Locate the cell with the specified text and output its [x, y] center coordinate. 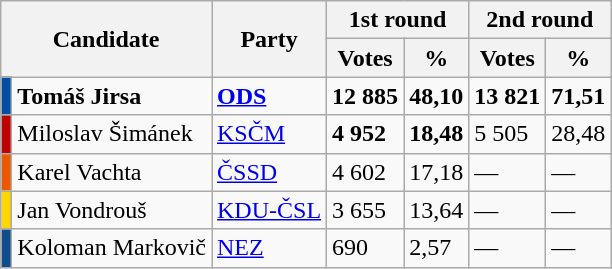
ČSSD [270, 172]
13 821 [508, 96]
ODS [270, 96]
12 885 [366, 96]
KDU-ČSL [270, 210]
4 602 [366, 172]
Candidate [106, 39]
5 505 [508, 134]
18,48 [436, 134]
Tomáš Jirsa [112, 96]
13,64 [436, 210]
48,10 [436, 96]
2nd round [540, 20]
Miloslav Šimánek [112, 134]
2,57 [436, 248]
690 [366, 248]
NEZ [270, 248]
4 952 [366, 134]
17,18 [436, 172]
Jan Vondrouš [112, 210]
Party [270, 39]
Koloman Markovič [112, 248]
3 655 [366, 210]
KSČM [270, 134]
Karel Vachta [112, 172]
28,48 [578, 134]
71,51 [578, 96]
1st round [398, 20]
